From the cell containing the given text, extract its center point as (X, Y) coordinate. 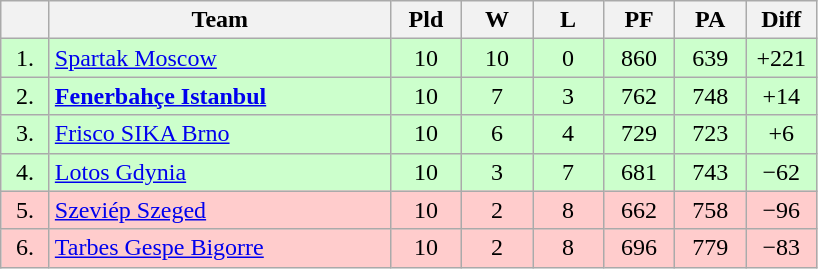
5. (26, 210)
860 (640, 58)
696 (640, 248)
662 (640, 210)
+221 (782, 58)
3. (26, 134)
Tarbes Gespe Bigorre (220, 248)
6. (26, 248)
743 (710, 172)
+6 (782, 134)
758 (710, 210)
Pld (426, 20)
L (568, 20)
748 (710, 96)
2. (26, 96)
779 (710, 248)
1. (26, 58)
Team (220, 20)
Frisco SIKA Brno (220, 134)
0 (568, 58)
762 (640, 96)
W (496, 20)
Lotos Gdynia (220, 172)
Fenerbahçe Istanbul (220, 96)
681 (640, 172)
PF (640, 20)
Spartak Moscow (220, 58)
PA (710, 20)
729 (640, 134)
Diff (782, 20)
639 (710, 58)
−83 (782, 248)
4 (568, 134)
723 (710, 134)
Szeviép Szeged (220, 210)
−96 (782, 210)
4. (26, 172)
−62 (782, 172)
+14 (782, 96)
6 (496, 134)
